Detect which cell encompasses the target text, then output its (X, Y) center coordinate. 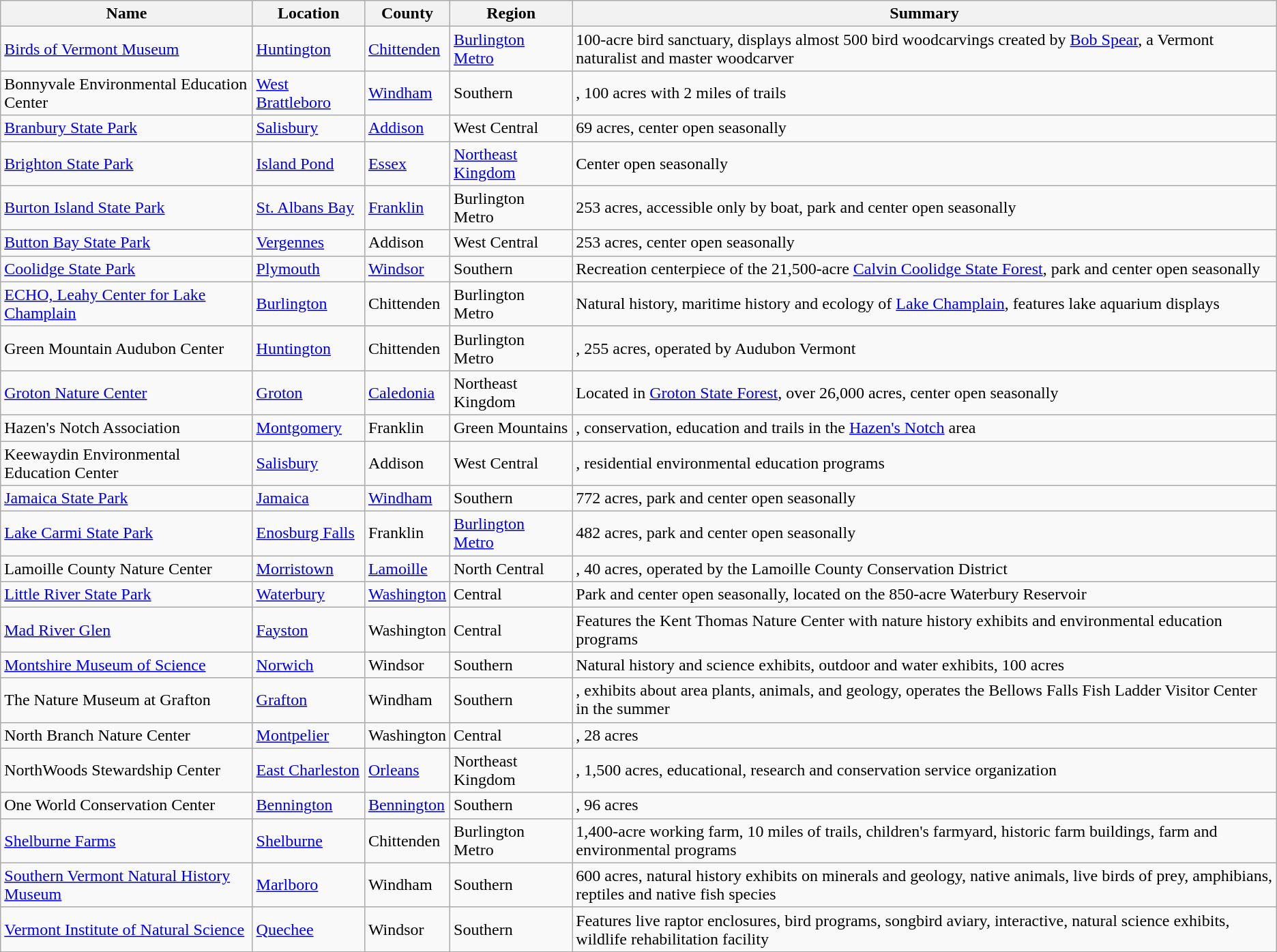
Southern Vermont Natural History Museum (127, 885)
Center open seasonally (924, 164)
Enosburg Falls (308, 533)
Morristown (308, 569)
The Nature Museum at Grafton (127, 700)
One World Conservation Center (127, 805)
Burton Island State Park (127, 207)
North Branch Nature Center (127, 735)
600 acres, natural history exhibits on minerals and geology, native animals, live birds of prey, amphibians, reptiles and native fish species (924, 885)
Montpelier (308, 735)
NorthWoods Stewardship Center (127, 771)
Groton (308, 393)
East Charleston (308, 771)
Vergennes (308, 243)
Features live raptor enclosures, bird programs, songbird aviary, interactive, natural science exhibits, wildlife rehabilitation facility (924, 929)
Bonnyvale Environmental Education Center (127, 93)
Lamoille (407, 569)
Groton Nature Center (127, 393)
69 acres, center open seasonally (924, 128)
Lamoille County Nature Center (127, 569)
Coolidge State Park (127, 269)
, 255 acres, operated by Audubon Vermont (924, 348)
Fayston (308, 630)
Little River State Park (127, 595)
Montgomery (308, 428)
Essex (407, 164)
, 100 acres with 2 miles of trails (924, 93)
West Brattleboro (308, 93)
County (407, 14)
Name (127, 14)
Button Bay State Park (127, 243)
Marlboro (308, 885)
100-acre bird sanctuary, displays almost 500 bird woodcarvings created by Bob Spear, a Vermont naturalist and master woodcarver (924, 49)
482 acres, park and center open seasonally (924, 533)
Montshire Museum of Science (127, 665)
Grafton (308, 700)
Birds of Vermont Museum (127, 49)
Recreation centerpiece of the 21,500-acre Calvin Coolidge State Forest, park and center open seasonally (924, 269)
, exhibits about area plants, animals, and geology, operates the Bellows Falls Fish Ladder Visitor Center in the summer (924, 700)
253 acres, accessible only by boat, park and center open seasonally (924, 207)
Green Mountains (512, 428)
St. Albans Bay (308, 207)
Natural history, maritime history and ecology of Lake Champlain, features lake aquarium displays (924, 304)
Jamaica (308, 499)
253 acres, center open seasonally (924, 243)
Lake Carmi State Park (127, 533)
1,400-acre working farm, 10 miles of trails, children's farmyard, historic farm buildings, farm and environmental programs (924, 840)
, 96 acres (924, 805)
Burlington (308, 304)
Mad River Glen (127, 630)
Waterbury (308, 595)
Caledonia (407, 393)
Orleans (407, 771)
Norwich (308, 665)
Branbury State Park (127, 128)
Park and center open seasonally, located on the 850-acre Waterbury Reservoir (924, 595)
, 28 acres (924, 735)
Features the Kent Thomas Nature Center with nature history exhibits and environmental education programs (924, 630)
ECHO, Leahy Center for Lake Champlain (127, 304)
Jamaica State Park (127, 499)
Location (308, 14)
Keewaydin Environmental Education Center (127, 462)
Summary (924, 14)
Vermont Institute of Natural Science (127, 929)
Hazen's Notch Association (127, 428)
, residential environmental education programs (924, 462)
, conservation, education and trails in the Hazen's Notch area (924, 428)
Natural history and science exhibits, outdoor and water exhibits, 100 acres (924, 665)
, 1,500 acres, educational, research and conservation service organization (924, 771)
Located in Groton State Forest, over 26,000 acres, center open seasonally (924, 393)
Shelburne Farms (127, 840)
, 40 acres, operated by the Lamoille County Conservation District (924, 569)
Island Pond (308, 164)
Region (512, 14)
Quechee (308, 929)
Shelburne (308, 840)
772 acres, park and center open seasonally (924, 499)
North Central (512, 569)
Plymouth (308, 269)
Green Mountain Audubon Center (127, 348)
Brighton State Park (127, 164)
